Determine the (X, Y) coordinate at the center of the cell enclosing the given text.  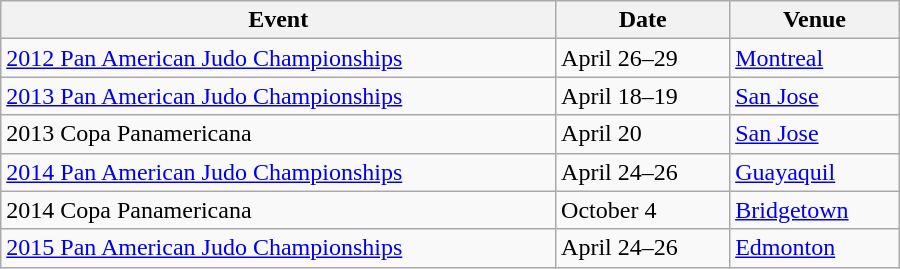
October 4 (643, 210)
2014 Copa Panamericana (278, 210)
2013 Pan American Judo Championships (278, 96)
April 20 (643, 134)
Edmonton (815, 248)
2013 Copa Panamericana (278, 134)
April 26–29 (643, 58)
Event (278, 20)
Bridgetown (815, 210)
Guayaquil (815, 172)
2015 Pan American Judo Championships (278, 248)
Date (643, 20)
Venue (815, 20)
2012 Pan American Judo Championships (278, 58)
2014 Pan American Judo Championships (278, 172)
Montreal (815, 58)
April 18–19 (643, 96)
